Extract the [x, y] coordinate from the center of the cell holding the provided text.  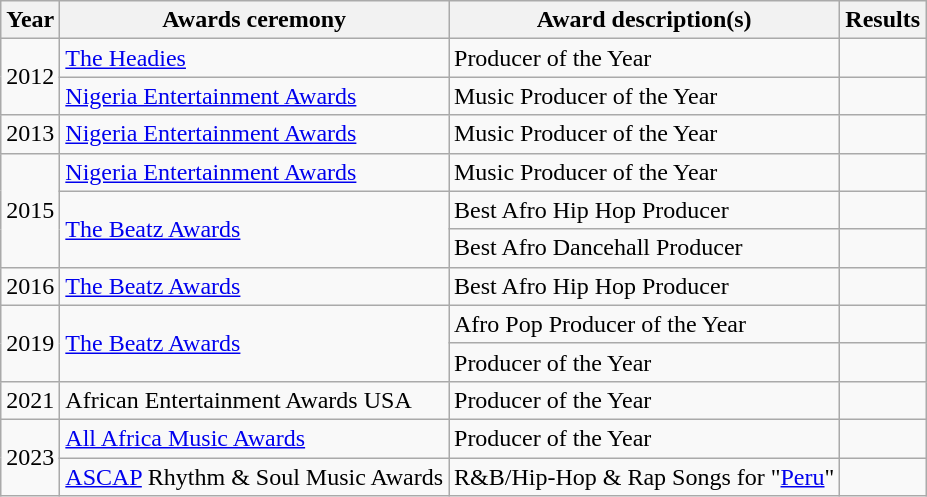
Awards ceremony [254, 20]
Award description(s) [644, 20]
2015 [30, 210]
2013 [30, 134]
2016 [30, 286]
All Africa Music Awards [254, 438]
2021 [30, 400]
Results [883, 20]
ASCAP Rhythm & Soul Music Awards [254, 477]
2012 [30, 77]
Afro Pop Producer of the Year [644, 324]
2023 [30, 457]
Year [30, 20]
Best Afro Dancehall Producer [644, 248]
2019 [30, 343]
The Headies [254, 58]
R&B/Hip-Hop & Rap Songs for "Peru" [644, 477]
African Entertainment Awards USA [254, 400]
